Determine the (x, y) coordinate at the center of the cell enclosing the given text.  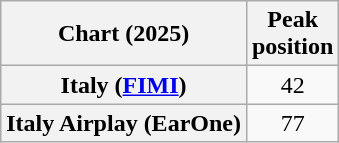
Italy (FIMI) (124, 85)
42 (292, 85)
Chart (2025) (124, 34)
Peakposition (292, 34)
77 (292, 123)
Italy Airplay (EarOne) (124, 123)
